Output the (x, y) coordinate of the center of the cell containing the given text.  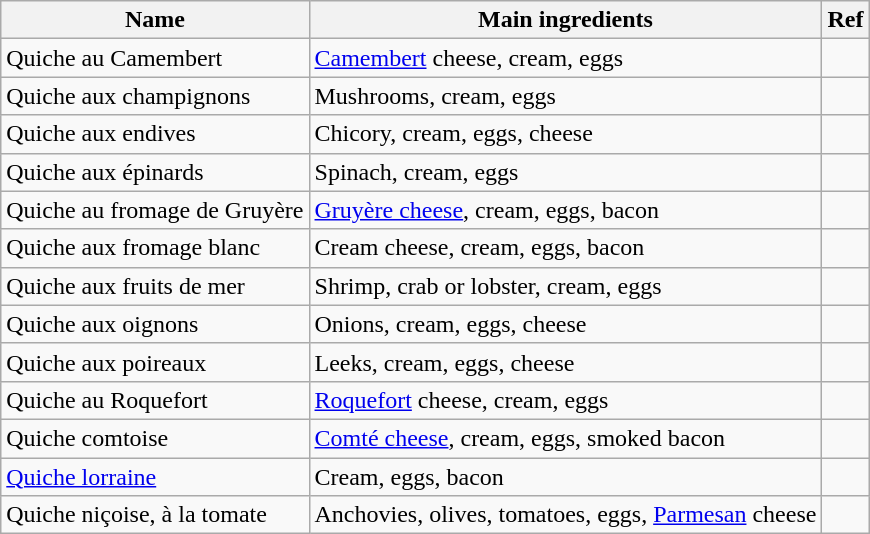
Leeks, cream, eggs, cheese (566, 362)
Quiche aux oignons (155, 324)
Quiche aux fromage blanc (155, 248)
Quiche comtoise (155, 438)
Spinach, cream, eggs (566, 172)
Name (155, 20)
Quiche aux champignons (155, 96)
Gruyère cheese, cream, eggs, bacon (566, 210)
Chicory, cream, eggs, cheese (566, 134)
Quiche aux endives (155, 134)
Quiche lorraine (155, 477)
Mushrooms, cream, eggs (566, 96)
Comté cheese, cream, eggs, smoked bacon (566, 438)
Quiche aux fruits de mer (155, 286)
Quiche au Roquefort (155, 400)
Cream cheese, cream, eggs, bacon (566, 248)
Shrimp, crab or lobster, cream, eggs (566, 286)
Quiche aux épinards (155, 172)
Quiche aux poireaux (155, 362)
Quiche au Camembert (155, 58)
Ref (846, 20)
Onions, cream, eggs, cheese (566, 324)
Camembert cheese, cream, eggs (566, 58)
Anchovies, olives, tomatoes, eggs, Parmesan cheese (566, 515)
Quiche niçoise, à la tomate (155, 515)
Main ingredients (566, 20)
Quiche au fromage de Gruyère (155, 210)
Cream, eggs, bacon (566, 477)
Roquefort cheese, cream, eggs (566, 400)
